Extract the [x, y] coordinate from the center of the cell holding the provided text.  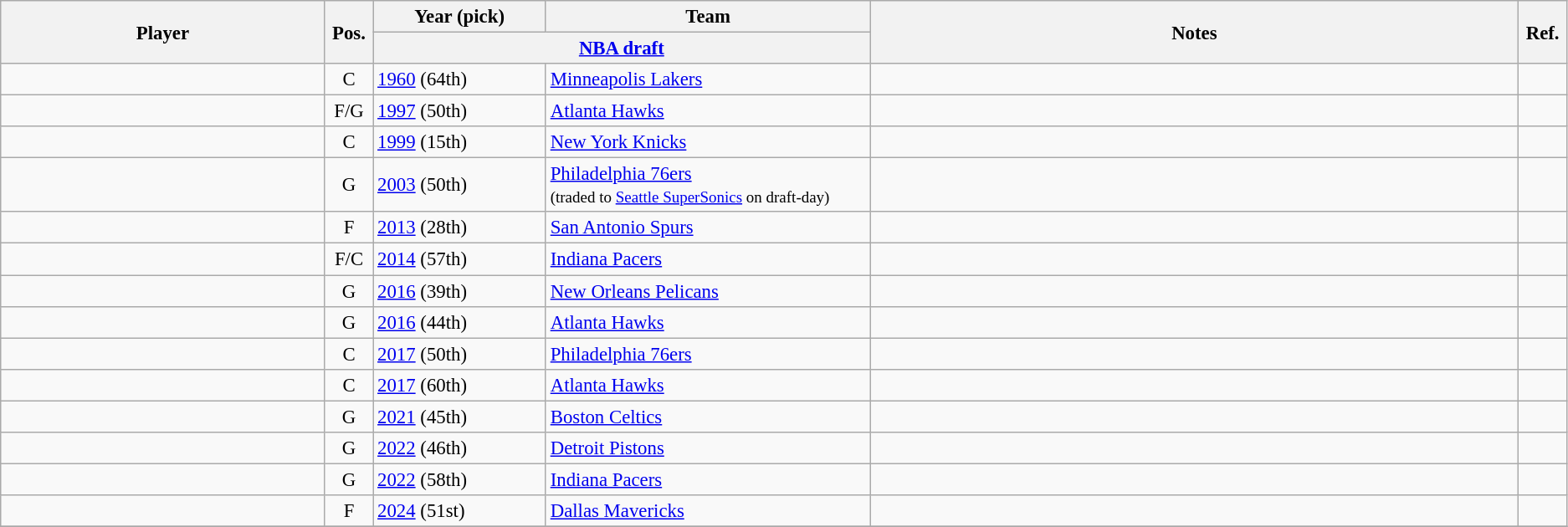
Philadelphia 76ers(traded to Seattle SuperSonics on draft-day) [708, 186]
Boston Celtics [708, 417]
2021 (45th) [460, 417]
F/G [349, 111]
2024 (51st) [460, 511]
F/C [349, 259]
2017 (60th) [460, 385]
2022 (46th) [460, 448]
2003 (50th) [460, 186]
2014 (57th) [460, 259]
Year (pick) [460, 17]
2022 (58th) [460, 479]
1960 (64th) [460, 79]
2016 (39th) [460, 291]
New Orleans Pelicans [708, 291]
Player [162, 32]
New York Knicks [708, 142]
Minneapolis Lakers [708, 79]
Detroit Pistons [708, 448]
Philadelphia 76ers [708, 354]
2013 (28th) [460, 228]
Dallas Mavericks [708, 511]
2016 (44th) [460, 322]
San Antonio Spurs [708, 228]
Ref. [1543, 32]
Pos. [349, 32]
1999 (15th) [460, 142]
1997 (50th) [460, 111]
2017 (50th) [460, 354]
Notes [1195, 32]
Team [708, 17]
NBA draft [622, 49]
